Return the (x, y) coordinate for the center point of the cell that contains the specified text.  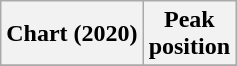
Chart (2020) (72, 34)
Peakposition (189, 34)
